Capture the cell that displays the provided text and extract its (X, Y) central coordinate. 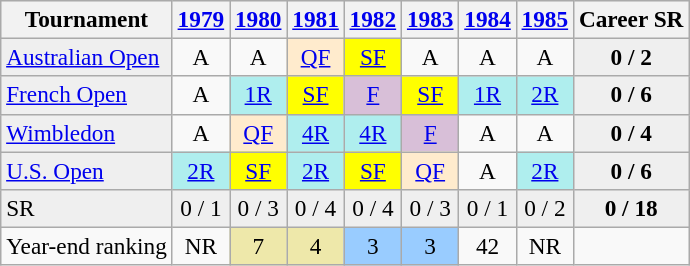
1985 (544, 19)
42 (488, 246)
Wimbledon (86, 133)
1981 (316, 19)
Career SR (632, 19)
Tournament (86, 19)
4 (316, 246)
SR (86, 208)
U.S. Open (86, 170)
1983 (430, 19)
1980 (258, 19)
7 (258, 246)
Year-end ranking (86, 246)
0 / 18 (632, 208)
1979 (200, 19)
1984 (488, 19)
1982 (372, 19)
Australian Open (86, 57)
French Open (86, 95)
